For the text-containing cell, return its midpoint in (x, y) coordinate format. 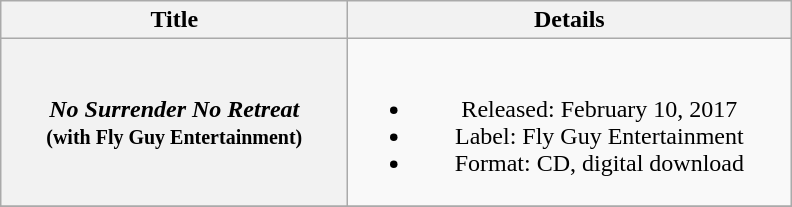
No Surrender No Retreat(with Fly Guy Entertainment) (174, 122)
Released: February 10, 2017Label: Fly Guy EntertainmentFormat: CD, digital download (570, 122)
Title (174, 20)
Details (570, 20)
